Identify which cell holds the provided text, then report its [X, Y] central coordinate. 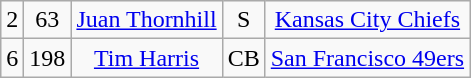
6 [12, 58]
63 [48, 20]
2 [12, 20]
Juan Thornhill [146, 20]
S [244, 20]
CB [244, 58]
San Francisco 49ers [367, 58]
Tim Harris [146, 58]
198 [48, 58]
Kansas City Chiefs [367, 20]
